Identify which cell holds the provided text, then report its [x, y] central coordinate. 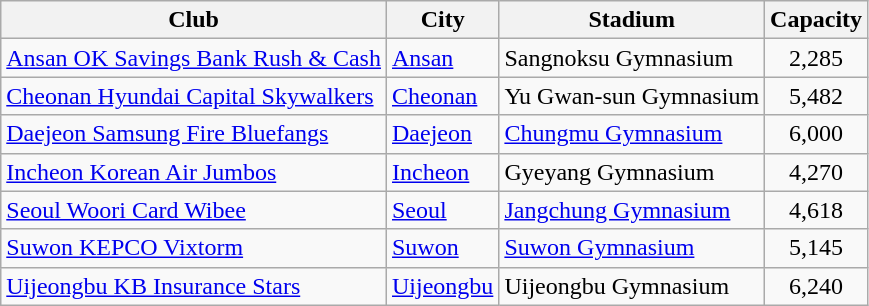
Ansan [442, 58]
5,145 [816, 248]
Uijeongbu Gymnasium [632, 286]
Incheon [442, 172]
Uijeongbu KB Insurance Stars [194, 286]
Uijeongbu [442, 286]
Stadium [632, 20]
2,285 [816, 58]
Seoul Woori Card Wibee [194, 210]
City [442, 20]
Club [194, 20]
Gyeyang Gymnasium [632, 172]
Seoul [442, 210]
Suwon KEPCO Vixtorm [194, 248]
Ansan OK Savings Bank Rush & Cash [194, 58]
Yu Gwan-sun Gymnasium [632, 96]
6,240 [816, 286]
Cheonan Hyundai Capital Skywalkers [194, 96]
6,000 [816, 134]
4,618 [816, 210]
Incheon Korean Air Jumbos [194, 172]
Capacity [816, 20]
5,482 [816, 96]
Suwon Gymnasium [632, 248]
Sangnoksu Gymnasium [632, 58]
Jangchung Gymnasium [632, 210]
4,270 [816, 172]
Daejeon [442, 134]
Chungmu Gymnasium [632, 134]
Cheonan [442, 96]
Daejeon Samsung Fire Bluefangs [194, 134]
Suwon [442, 248]
